Capture the cell that displays the provided text and extract its [x, y] central coordinate. 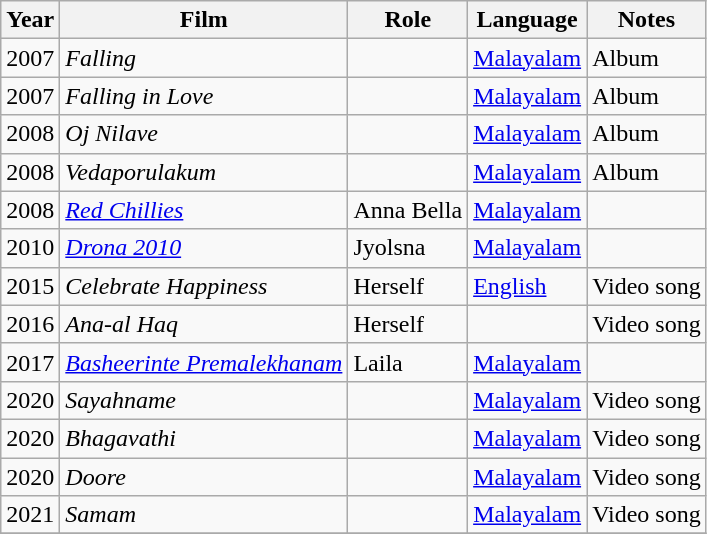
Celebrate Happiness [204, 286]
Sayahname [204, 400]
Anna Bella [408, 210]
Drona 2010 [204, 248]
English [528, 286]
Basheerinte Premalekhanam [204, 362]
Film [204, 20]
Falling in Love [204, 96]
Doore [204, 477]
Jyolsna [408, 248]
2015 [30, 286]
Year [30, 20]
2017 [30, 362]
Samam [204, 515]
Oj Nilave [204, 134]
Falling [204, 58]
Bhagavathi [204, 438]
2010 [30, 248]
2016 [30, 324]
Role [408, 20]
Notes [647, 20]
2021 [30, 515]
Language [528, 20]
Ana-al Haq [204, 324]
Vedaporulakum [204, 172]
Laila [408, 362]
Red Chillies [204, 210]
